Output the (X, Y) coordinate of the center of the cell containing the given text.  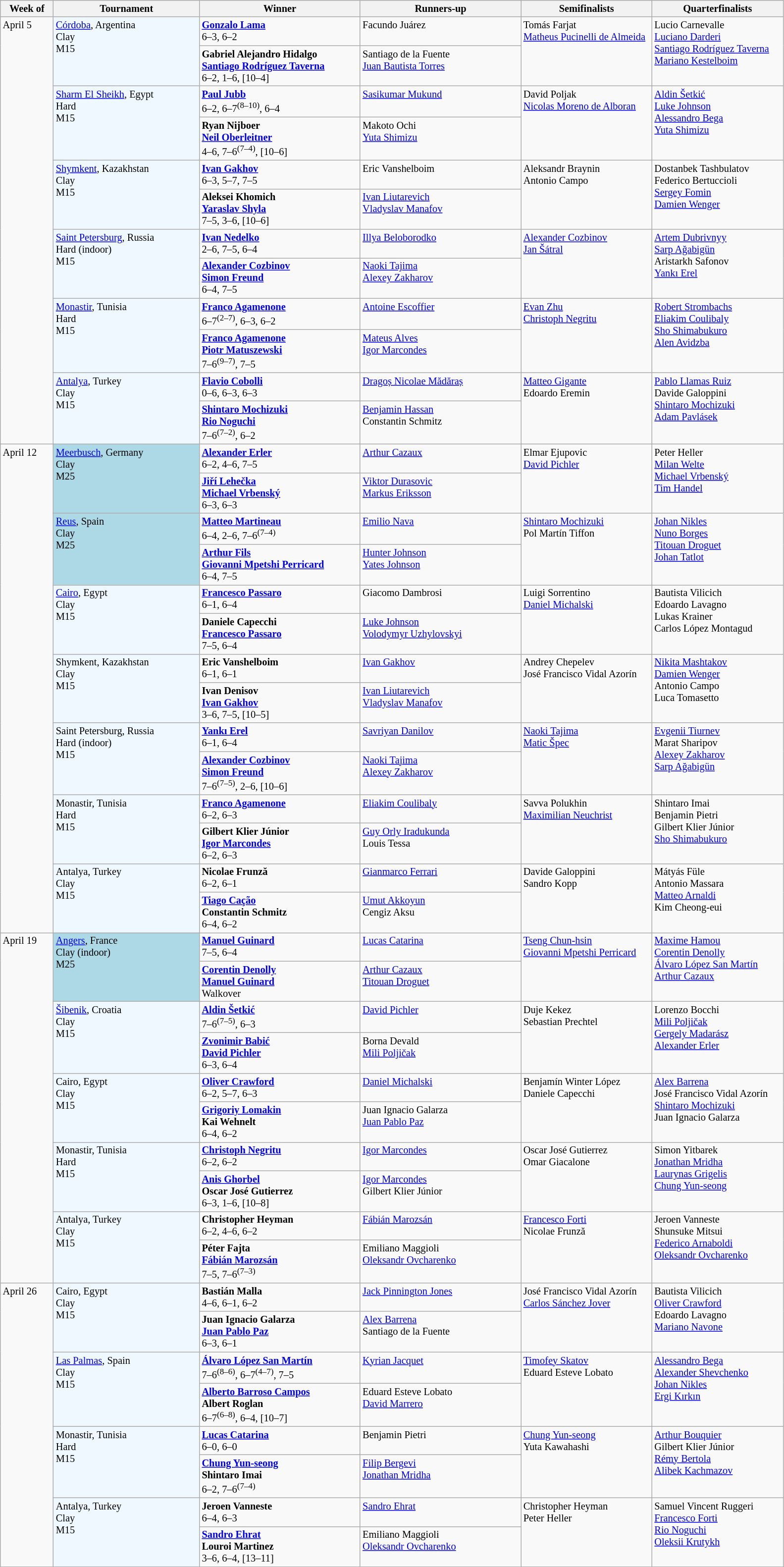
Franco Agamenone Piotr Matuszewski 7–6(9–7), 7–5 (280, 351)
Alex Barrena Santiago de la Fuente (441, 1332)
Francesco Passaro 6–1, 6–4 (280, 599)
Gabriel Alejandro Hidalgo Santiago Rodríguez Taverna 6–2, 1–6, [10–4] (280, 66)
Matteo Martineau 6–4, 2–6, 7–6(7–4) (280, 529)
Daniel Michalski (441, 1087)
Tomás Farjat Matheus Pucinelli de Almeida (586, 52)
Pablo Llamas Ruiz Davide Galoppini Shintaro Mochizuki Adam Pavlásek (718, 408)
Gonzalo Lama6–3, 6–2 (280, 31)
Christopher Heyman 6–2, 4–6, 6–2 (280, 1226)
Illya Beloborodko (441, 244)
Luke Johnson Volodymyr Uzhylovskyi (441, 634)
Aldin Šetkić Luke Johnson Alessandro Bega Yuta Shimizu (718, 123)
Corentin Denolly Manuel Guinard Walkover (280, 981)
Aleksandr Braynin Antonio Campo (586, 194)
Ivan Gakhov (441, 668)
Shintaro Mochizuki Rio Noguchi 7–6(7–2), 6–2 (280, 422)
Duje Kekez Sebastian Prechtel (586, 1037)
Oscar José Gutierrez Omar Giacalone (586, 1176)
Facundo Juárez (441, 31)
Robert Strombachs Eliakim Coulibaly Sho Shimabukuro Alen Avidzba (718, 335)
Nikita Mashtakov Damien Wenger Antonio Campo Luca Tomasetto (718, 689)
Gianmarco Ferrari (441, 878)
April 5 (27, 230)
Makoto Ochi Yuta Shimizu (441, 139)
Alexander Cozbinov Simon Freund 7–6(7–5), 2–6, [10–6] (280, 773)
Tournament (127, 8)
Eric Vanshelboim (441, 174)
Sasikumar Mukund (441, 101)
Juan Ignacio Galarza Juan Pablo Paz (441, 1122)
David Poljak Nicolas Moreno de Alboran (586, 123)
Peter Heller Milan Welte Michael Vrbenský Tim Handel (718, 479)
Tiago Cação Constantin Schmitz 6–4, 6–2 (280, 912)
April 26 (27, 1425)
Week of (27, 8)
Nicolae Frunză 6–2, 6–1 (280, 878)
Jeroen Vanneste Shunsuke Mitsui Federico Arnaboldi Oleksandr Ovcharenko (718, 1247)
Bautista Vilicich Oliver Crawford Edoardo Lavagno Mariano Navone (718, 1317)
Lucas Catarina (441, 947)
Bautista Vilicich Edoardo Lavagno Lukas Krainer Carlos López Montagud (718, 619)
Córdoba, Argentina Clay M15 (127, 52)
Luigi Sorrentino Daniel Michalski (586, 619)
Zvonimir Babić David Pichler 6–3, 6–4 (280, 1053)
Daniele Capecchi Francesco Passaro 7–5, 6–4 (280, 634)
Alexander Cozbinov Simon Freund 6–4, 7–5 (280, 278)
Alexander Cozbinov Jan Šátral (586, 264)
Evgenii Tiurnev Marat Sharipov Alexey Zakharov Sarp Ağabigün (718, 759)
Las Palmas, Spain Clay M15 (127, 1389)
David Pichler (441, 1017)
Alexander Erler 6–2, 4–6, 7–5 (280, 458)
Reus, Spain Clay M25 (127, 549)
Shintaro Mochizuki Pol Martín Tiffon (586, 549)
Johan Nikles Nuno Borges Titouan Droguet Johan Tatlot (718, 549)
Franco Agamenone 6–2, 6–3 (280, 809)
Matteo Gigante Edoardo Eremin (586, 408)
Hunter Johnson Yates Johnson (441, 565)
Igor Marcondes (441, 1156)
Santiago de la Fuente Juan Bautista Torres (441, 66)
Emilio Nava (441, 529)
Chung Yun-seong Yuta Kawahashi (586, 1462)
Eliakim Coulibaly (441, 809)
Kyrian Jacquet (441, 1367)
Álvaro López San Martín 7–6(8–6), 6–7(4–7), 7–5 (280, 1367)
Grigoriy Lomakin Kai Wehnelt 6–4, 6–2 (280, 1122)
Samuel Vincent Ruggeri Francesco Forti Rio Noguchi Oleksii Krutykh (718, 1532)
Timofey Skatov Eduard Esteve Lobato (586, 1389)
Antoine Escoffier (441, 314)
Oliver Crawford 6–2, 5–7, 6–3 (280, 1087)
Ivan Nedelko 2–6, 7–5, 6–4 (280, 244)
Manuel Guinard 7–5, 6–4 (280, 947)
Anis Ghorbel Oscar José Gutierrez 6–3, 1–6, [10–8] (280, 1191)
Viktor Durasovic Markus Eriksson (441, 493)
April 12 (27, 688)
Lucas Catarina 6–0, 6–0 (280, 1441)
Eduard Esteve Lobato David Marrero (441, 1405)
Christopher Heyman Peter Heller (586, 1532)
Benjamín Winter López Daniele Capecchi (586, 1108)
Christoph Negritu 6–2, 6–2 (280, 1156)
Arthur Cazaux Titouan Droguet (441, 981)
Šibenik, Croatia Clay M15 (127, 1037)
Umut Akkoyun Cengiz Aksu (441, 912)
Alex Barrena José Francisco Vidal Azorín Shintaro Mochizuki Juan Ignacio Galarza (718, 1108)
Arthur Bouquier Gilbert Klier Júnior Rémy Bertola Alibek Kachmazov (718, 1462)
Péter Fajta Fábián Marozsán 7–5, 7–6(7–3) (280, 1261)
Fábián Marozsán (441, 1226)
Jiří Lehečka Michael Vrbenský 6–3, 6–3 (280, 493)
Tseng Chun-hsin Giovanni Mpetshi Perricard (586, 967)
Igor Marcondes Gilbert Klier Júnior (441, 1191)
Franco Agamenone 6–7(2–7), 6–3, 6–2 (280, 314)
Borna Devald Mili Poljičak (441, 1053)
Eric Vanshelboim 6–1, 6–1 (280, 668)
Naoki Tajima Matic Špec (586, 759)
Winner (280, 8)
Simon Yitbarek Jonathan Mridha Laurynas Grigelis Chung Yun-seong (718, 1176)
Juan Ignacio Galarza Juan Pablo Paz 6–3, 6–1 (280, 1332)
Mateus Alves Igor Marcondes (441, 351)
Yankı Erel 6–1, 6–4 (280, 737)
José Francisco Vidal Azorín Carlos Sánchez Jover (586, 1317)
Sharm El Sheikh, Egypt Hard M15 (127, 123)
Filip Bergevi Jonathan Mridha (441, 1476)
Chung Yun-seong Shintaro Imai 6–2, 7–6(7–4) (280, 1476)
Runners-up (441, 8)
Jeroen Vanneste 6–4, 6–3 (280, 1512)
Andrey Chepelev José Francisco Vidal Azorín (586, 689)
Savva Polukhin Maximilian Neuchrist (586, 829)
Savriyan Danilov (441, 737)
Mátyás Füle Antonio Massara Matteo Arnaldi Kim Cheong-eui (718, 898)
Alberto Barroso Campos Albert Roglan 6–7(6–8), 6–4, [10–7] (280, 1405)
Lucio Carnevalle Luciano Darderi Santiago Rodríguez Taverna Mariano Kestelboim (718, 52)
Angers, France Clay (indoor) M25 (127, 967)
Lorenzo Bocchi Mili Poljičak Gergely Madarász Alexander Erler (718, 1037)
Aleksei Khomich Yaraslav Shyla 7–5, 3–6, [10–6] (280, 209)
Alessandro Bega Alexander Shevchenko Johan Nikles Ergi Kırkın (718, 1389)
Dostanbek Tashbulatov Federico Bertuccioli Sergey Fomin Damien Wenger (718, 194)
Arthur Cazaux (441, 458)
Ryan Nijboer Neil Oberleitner 4–6, 7–6(7–4), [10–6] (280, 139)
Benjamin Hassan Constantin Schmitz (441, 422)
Arthur Fils Giovanni Mpetshi Perricard 6–4, 7–5 (280, 565)
Davide Galoppini Sandro Kopp (586, 898)
Guy Orly Iradukunda Louis Tessa (441, 843)
Flavio Cobolli 0–6, 6–3, 6–3 (280, 387)
Elmar Ejupovic David Pichler (586, 479)
Quarterfinalists (718, 8)
Artem Dubrivnyy Sarp Ağabigün Aristarkh Safonov Yankı Erel (718, 264)
Shintaro Imai Benjamin Pietri Gilbert Klier Júnior Sho Shimabukuro (718, 829)
Meerbusch, Germany Clay M25 (127, 479)
Gilbert Klier Júnior Igor Marcondes 6–2, 6–3 (280, 843)
Ivan Gakhov 6–3, 5–7, 7–5 (280, 174)
Francesco Forti Nicolae Frunză (586, 1247)
Maxime Hamou Corentin Denolly Álvaro López San Martín Arthur Cazaux (718, 967)
Jack Pinnington Jones (441, 1297)
Benjamin Pietri (441, 1441)
Aldin Šetkić 7–6(7–5), 6–3 (280, 1017)
Sandro Ehrat Louroi Martinez 3–6, 6–4, [13–11] (280, 1547)
Evan Zhu Christoph Negritu (586, 335)
Sandro Ehrat (441, 1512)
Semifinalists (586, 8)
Paul Jubb 6–2, 6–7(8–10), 6–4 (280, 101)
April 19 (27, 1108)
Bastián Malla 4–6, 6–1, 6–2 (280, 1297)
Giacomo Dambrosi (441, 599)
Dragoș Nicolae Mădăraș (441, 387)
Ivan Denisov Ivan Gakhov 3–6, 7–5, [10–5] (280, 702)
